Determine the [X, Y] coordinate at the center of the cell enclosing the given text.  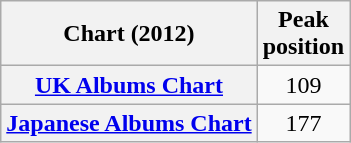
177 [303, 123]
109 [303, 85]
UK Albums Chart [129, 85]
Chart (2012) [129, 34]
Peakposition [303, 34]
Japanese Albums Chart [129, 123]
